Locate the cell with the specified text and output its [x, y] center coordinate. 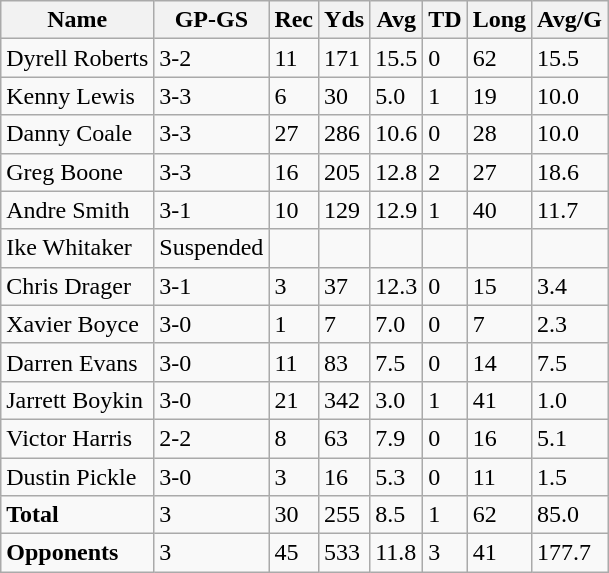
286 [344, 134]
8 [294, 438]
2-2 [212, 438]
37 [344, 286]
28 [499, 134]
Rec [294, 20]
Greg Boone [78, 172]
255 [344, 515]
TD [445, 20]
3.0 [396, 400]
3.4 [570, 286]
Ike Whitaker [78, 248]
Dustin Pickle [78, 477]
Dyrell Roberts [78, 58]
Danny Coale [78, 134]
7.9 [396, 438]
129 [344, 210]
Andre Smith [78, 210]
85.0 [570, 515]
5.0 [396, 96]
11.7 [570, 210]
Kenny Lewis [78, 96]
10 [294, 210]
342 [344, 400]
Xavier Boyce [78, 324]
Yds [344, 20]
21 [294, 400]
7.0 [396, 324]
Victor Harris [78, 438]
19 [499, 96]
177.7 [570, 553]
Total [78, 515]
3-2 [212, 58]
40 [499, 210]
18.6 [570, 172]
2 [445, 172]
83 [344, 362]
63 [344, 438]
205 [344, 172]
Darren Evans [78, 362]
Name [78, 20]
GP-GS [212, 20]
1.0 [570, 400]
1.5 [570, 477]
Avg/G [570, 20]
Avg [396, 20]
2.3 [570, 324]
12.8 [396, 172]
Jarrett Boykin [78, 400]
12.3 [396, 286]
14 [499, 362]
171 [344, 58]
11.8 [396, 553]
6 [294, 96]
45 [294, 553]
5.3 [396, 477]
10.6 [396, 134]
Opponents [78, 553]
15 [499, 286]
533 [344, 553]
8.5 [396, 515]
5.1 [570, 438]
Suspended [212, 248]
Chris Drager [78, 286]
Long [499, 20]
12.9 [396, 210]
